Scan for the cell matching the given text and deliver its (x, y) coordinate at center. 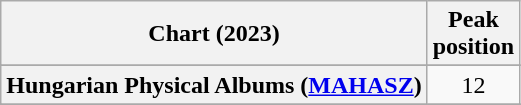
Hungarian Physical Albums (MAHASZ) (214, 85)
Peakposition (473, 34)
12 (473, 85)
Chart (2023) (214, 34)
